Capture the cell that displays the provided text and extract its [X, Y] central coordinate. 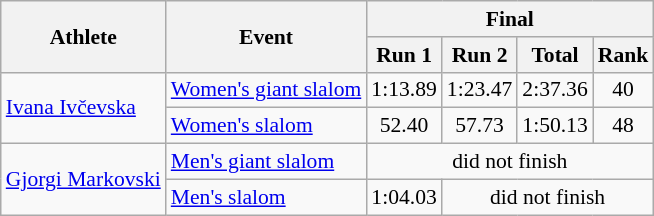
Men's slalom [266, 197]
Men's giant slalom [266, 162]
Final [510, 19]
40 [624, 90]
Rank [624, 55]
Women's slalom [266, 126]
Gjorgi Markovski [84, 180]
Event [266, 36]
1:13.89 [404, 90]
1:23.47 [480, 90]
48 [624, 126]
1:04.03 [404, 197]
Ivana Ivčevska [84, 108]
1:50.13 [554, 126]
Run 2 [480, 55]
52.40 [404, 126]
Total [554, 55]
2:37.36 [554, 90]
Athlete [84, 36]
57.73 [480, 126]
Run 1 [404, 55]
Women's giant slalom [266, 90]
